From the cell containing the given text, extract its center point as [x, y] coordinate. 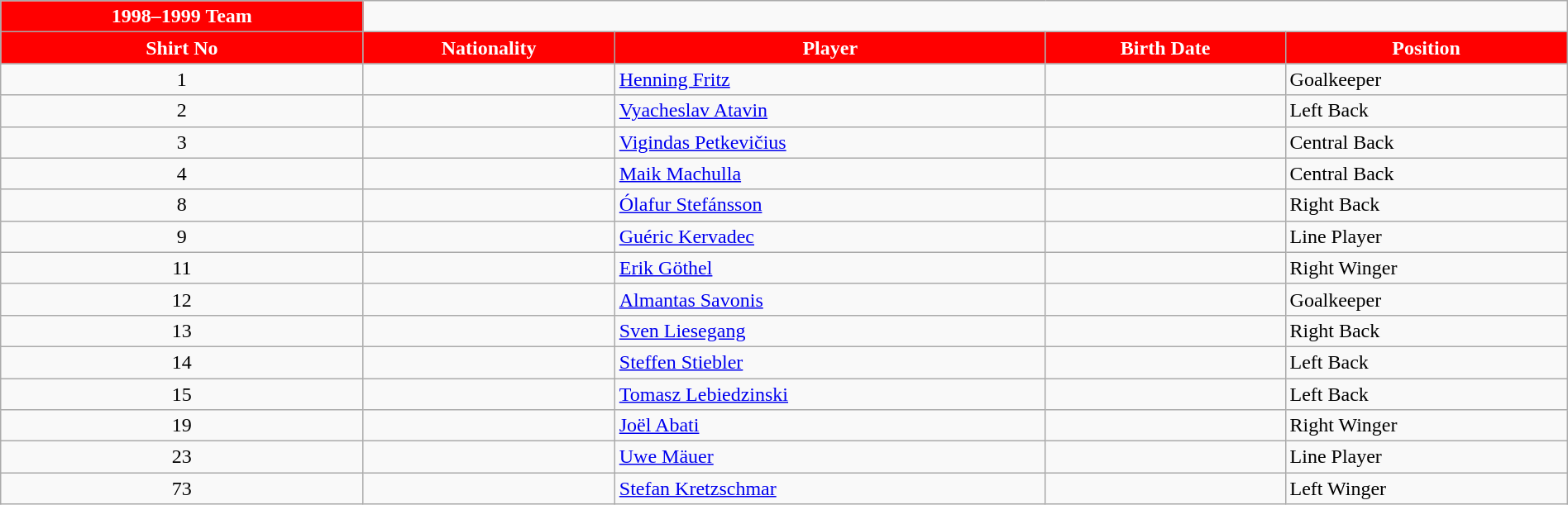
Birth Date [1165, 48]
Position [1426, 48]
Maik Machulla [830, 174]
1998–1999 Team [182, 17]
Ólafur Stefánsson [830, 205]
Vigindas Petkevičius [830, 142]
1 [182, 79]
23 [182, 457]
2 [182, 111]
Joël Abati [830, 426]
Erik Göthel [830, 268]
14 [182, 362]
12 [182, 299]
8 [182, 205]
Almantas Savonis [830, 299]
19 [182, 426]
Left Winger [1426, 488]
3 [182, 142]
4 [182, 174]
13 [182, 331]
Vyacheslav Atavin [830, 111]
Guéric Kervadec [830, 236]
73 [182, 488]
Nationality [489, 48]
15 [182, 394]
Tomasz Lebiedzinski [830, 394]
Player [830, 48]
Henning Fritz [830, 79]
Shirt No [182, 48]
Uwe Mäuer [830, 457]
11 [182, 268]
9 [182, 236]
Steffen Stiebler [830, 362]
Sven Liesegang [830, 331]
Stefan Kretzschmar [830, 488]
